For the text-containing cell, return its midpoint in (X, Y) coordinate format. 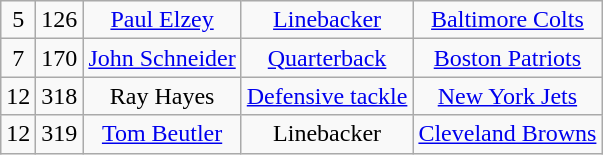
Cleveland Browns (508, 134)
Defensive tackle (327, 96)
Ray Hayes (162, 96)
126 (60, 20)
318 (60, 96)
Tom Beutler (162, 134)
5 (18, 20)
319 (60, 134)
Paul Elzey (162, 20)
170 (60, 58)
Baltimore Colts (508, 20)
New York Jets (508, 96)
Quarterback (327, 58)
John Schneider (162, 58)
Boston Patriots (508, 58)
7 (18, 58)
